Extract the [X, Y] coordinate from the center of the cell holding the provided text.  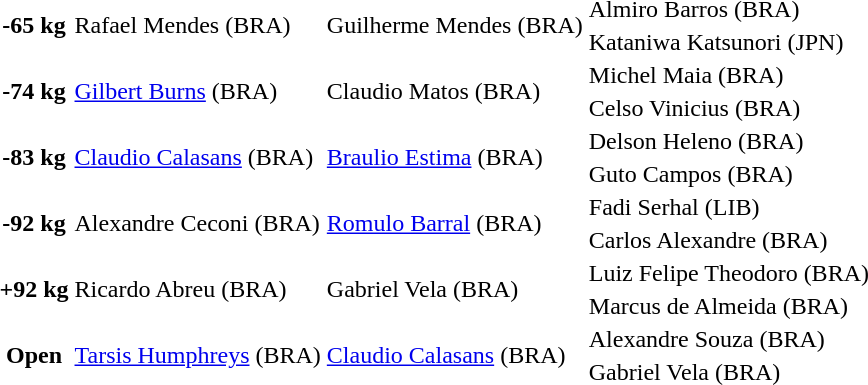
Romulo Barral (BRA) [454, 224]
Gabriel Vela (BRA) [454, 290]
Claudio Matos (BRA) [454, 92]
Ricardo Abreu (BRA) [198, 290]
Braulio Estima (BRA) [454, 158]
Alexandre Ceconi (BRA) [198, 224]
Gilbert Burns (BRA) [198, 92]
Claudio Calasans (BRA) [198, 158]
